From the cell containing the given text, extract its center point as (X, Y) coordinate. 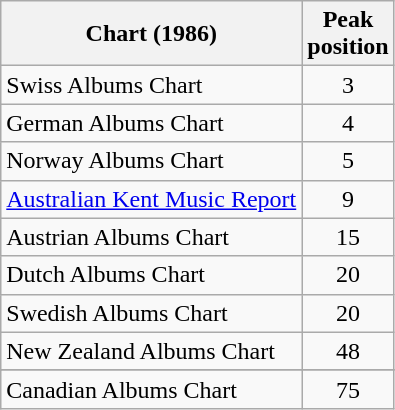
Chart (1986) (152, 34)
5 (348, 161)
German Albums Chart (152, 123)
Swedish Albums Chart (152, 313)
48 (348, 351)
4 (348, 123)
Swiss Albums Chart (152, 85)
Peakposition (348, 34)
Austrian Albums Chart (152, 237)
15 (348, 237)
New Zealand Albums Chart (152, 351)
Canadian Albums Chart (152, 389)
3 (348, 85)
Australian Kent Music Report (152, 199)
Dutch Albums Chart (152, 275)
Norway Albums Chart (152, 161)
9 (348, 199)
75 (348, 389)
